From the cell containing the given text, extract its center point as (x, y) coordinate. 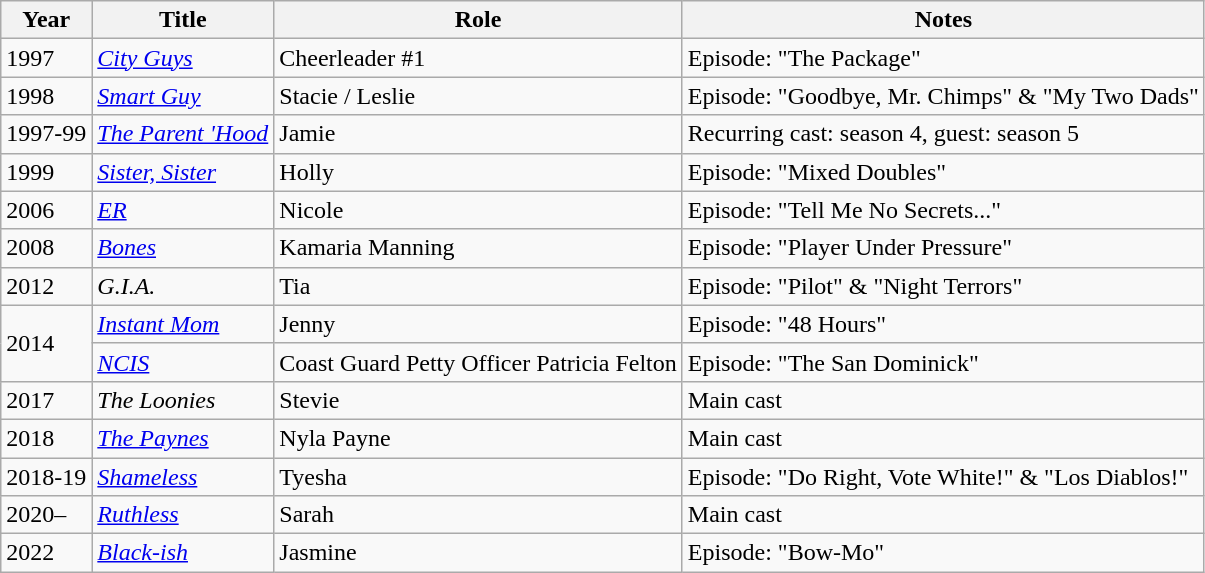
Title (183, 20)
Episode: "Bow-Mo" (943, 553)
Smart Guy (183, 96)
Black-ish (183, 553)
Episode: "48 Hours" (943, 324)
2022 (46, 553)
Shameless (183, 477)
2014 (46, 343)
2018-19 (46, 477)
1997 (46, 58)
Episode: "Do Right, Vote White!" & "Los Diablos!" (943, 477)
Nyla Payne (478, 438)
Episode: "The Package" (943, 58)
The Paynes (183, 438)
NCIS (183, 362)
Nicole (478, 210)
Instant Mom (183, 324)
Tia (478, 286)
Tyesha (478, 477)
Episode: "Player Under Pressure" (943, 248)
2012 (46, 286)
Sarah (478, 515)
Jamie (478, 134)
2017 (46, 400)
Jasmine (478, 553)
Episode: "Tell Me No Secrets..." (943, 210)
Episode: "Mixed Doubles" (943, 172)
1998 (46, 96)
Stevie (478, 400)
G.I.A. (183, 286)
2018 (46, 438)
Holly (478, 172)
2006 (46, 210)
The Parent 'Hood (183, 134)
1997-99 (46, 134)
Notes (943, 20)
Ruthless (183, 515)
Bones (183, 248)
Stacie / Leslie (478, 96)
1999 (46, 172)
Episode: "The San Dominick" (943, 362)
Role (478, 20)
Kamaria Manning (478, 248)
2020– (46, 515)
Coast Guard Petty Officer Patricia Felton (478, 362)
ER (183, 210)
Cheerleader #1 (478, 58)
Sister, Sister (183, 172)
Episode: "Pilot" & "Night Terrors" (943, 286)
Jenny (478, 324)
Recurring cast: season 4, guest: season 5 (943, 134)
2008 (46, 248)
The Loonies (183, 400)
Episode: "Goodbye, Mr. Chimps" & "My Two Dads" (943, 96)
Year (46, 20)
City Guys (183, 58)
